Extract the [x, y] coordinate from the center of the cell holding the provided text.  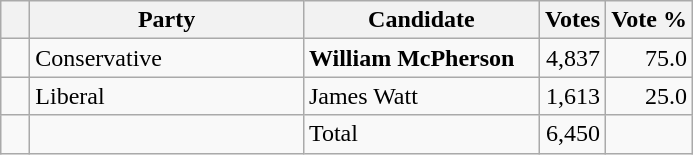
James Watt [421, 96]
6,450 [572, 134]
25.0 [650, 96]
4,837 [572, 58]
Party [167, 20]
Total [421, 134]
Candidate [421, 20]
Vote % [650, 20]
1,613 [572, 96]
Liberal [167, 96]
Votes [572, 20]
William McPherson [421, 58]
Conservative [167, 58]
75.0 [650, 58]
